Determine the [X, Y] coordinate at the center of the cell enclosing the given text.  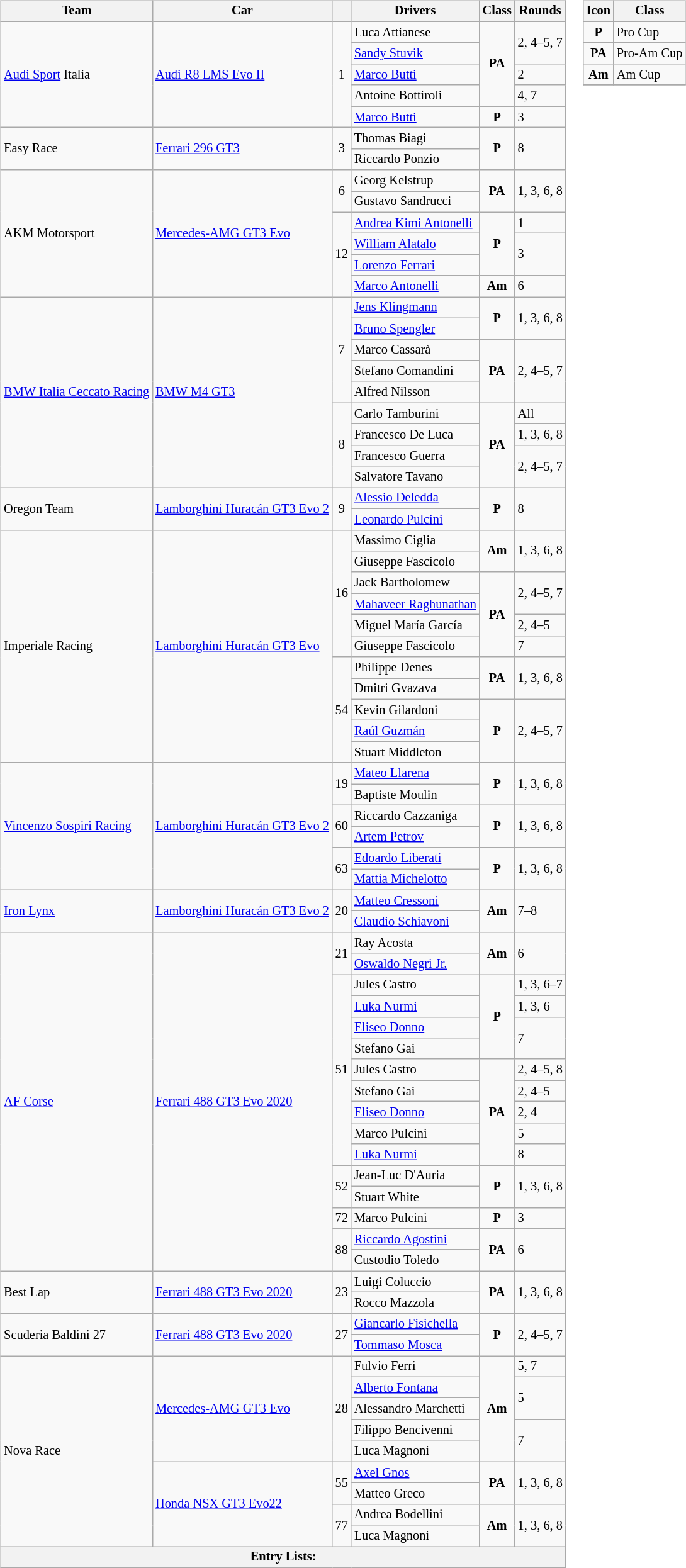
Matteo Greco [415, 1494]
Ray Acosta [415, 943]
1, 3, 6 [540, 1006]
Carlo Tamburini [415, 413]
Stefano Comandini [415, 371]
Filippo Bencivenni [415, 1430]
Andrea Kimi Antonelli [415, 223]
5, 7 [540, 1367]
21 [342, 954]
Lamborghini Huracán GT3 Evo [242, 646]
All [540, 413]
Drivers [415, 11]
Salvatore Tavano [415, 477]
Alfred Nilsson [415, 392]
54 [342, 710]
Philippe Denes [415, 668]
Georg Kelstrup [415, 181]
Fulvio Ferri [415, 1367]
BMW Italia Ceccato Racing [77, 393]
Am Cup [649, 75]
Alessio Deledda [415, 498]
12 [342, 254]
Icon [599, 11]
20 [342, 911]
55 [342, 1482]
1, 3, 6–7 [540, 985]
AF Corse [77, 1102]
Thomas Biagi [415, 138]
9 [342, 508]
Leonardo Pulcini [415, 519]
Mattia Michelotto [415, 880]
Rocco Mazzola [415, 1303]
Nova Race [77, 1451]
Scuderia Baldini 27 [77, 1334]
Oswaldo Negri Jr. [415, 964]
Stuart White [415, 1197]
Edoardo Liberati [415, 858]
Axel Gnos [415, 1472]
Imperiale Racing [77, 646]
16 [342, 593]
Pro Cup [649, 32]
Marco Antonelli [415, 286]
Vincenzo Sospiri Racing [77, 826]
63 [342, 868]
Jens Klingmann [415, 308]
Miguel María García [415, 625]
Car [242, 11]
28 [342, 1409]
7–8 [540, 911]
Raúl Guzmán [415, 731]
77 [342, 1525]
Kevin Gilardoni [415, 710]
Antoine Bottiroli [415, 96]
88 [342, 1250]
Ferrari 296 GT3 [242, 148]
Baptiste Moulin [415, 795]
Riccardo Agostini [415, 1240]
Francesco De Luca [415, 435]
Mahaveer Raghunathan [415, 604]
Mateo Llarena [415, 773]
51 [342, 1070]
Entry Lists: [283, 1557]
Jack Bartholomew [415, 583]
Gustavo Sandrucci [415, 202]
72 [342, 1218]
Claudio Schiavoni [415, 922]
23 [342, 1292]
2, 4 [540, 1112]
Tommaso Mosca [415, 1345]
Pro-Am Cup [649, 53]
Dmitri Gvazava [415, 689]
Andrea Bodellini [415, 1515]
2 [540, 75]
2, 4–5, 8 [540, 1070]
Iron Lynx [77, 911]
Riccardo Cazzaniga [415, 816]
Rounds [540, 11]
Easy Race [77, 148]
Marco Cassarà [415, 350]
BMW M4 GT3 [242, 393]
Lorenzo Ferrari [415, 266]
60 [342, 827]
Bruno Spengler [415, 328]
Jean-Luc D'Auria [415, 1176]
Luigi Coluccio [415, 1282]
Riccardo Ponzio [415, 159]
Alessandro Marchetti [415, 1409]
Stuart Middleton [415, 753]
Francesco Guerra [415, 456]
Audi Sport Italia [77, 74]
Artem Petrov [415, 837]
Honda NSX GT3 Evo22 [242, 1504]
19 [342, 784]
52 [342, 1187]
Matteo Cressoni [415, 900]
Sandy Stuvik [415, 53]
Massimo Ciglia [415, 540]
Alberto Fontana [415, 1387]
Luca Attianese [415, 32]
Audi R8 LMS Evo II [242, 74]
27 [342, 1334]
Best Lap [77, 1292]
William Alatalo [415, 244]
Custodio Toledo [415, 1260]
AKM Motorsport [77, 233]
Team [77, 11]
Giancarlo Fisichella [415, 1324]
4, 7 [540, 96]
Oregon Team [77, 508]
